Detect which cell encompasses the target text, then output its [x, y] center coordinate. 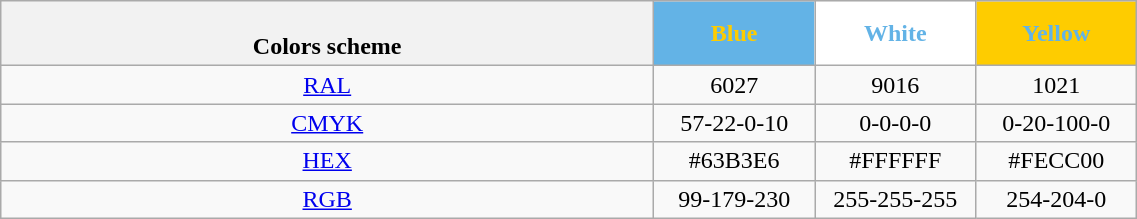
9016 [896, 85]
6027 [734, 85]
#FECC00 [1056, 161]
CMYK [328, 123]
RGB [328, 199]
0-20-100-0 [1056, 123]
254-204-0 [1056, 199]
255-255-255 [896, 199]
Colors scheme [328, 34]
57-22-0-10 [734, 123]
99-179-230 [734, 199]
Yellow [1056, 34]
White [896, 34]
1021 [1056, 85]
#63B3E6 [734, 161]
RAL [328, 85]
Blue [734, 34]
0-0-0-0 [896, 123]
#FFFFFF [896, 161]
HEX [328, 161]
